Provide the [x, y] coordinate of the cell's center where the given text is located.  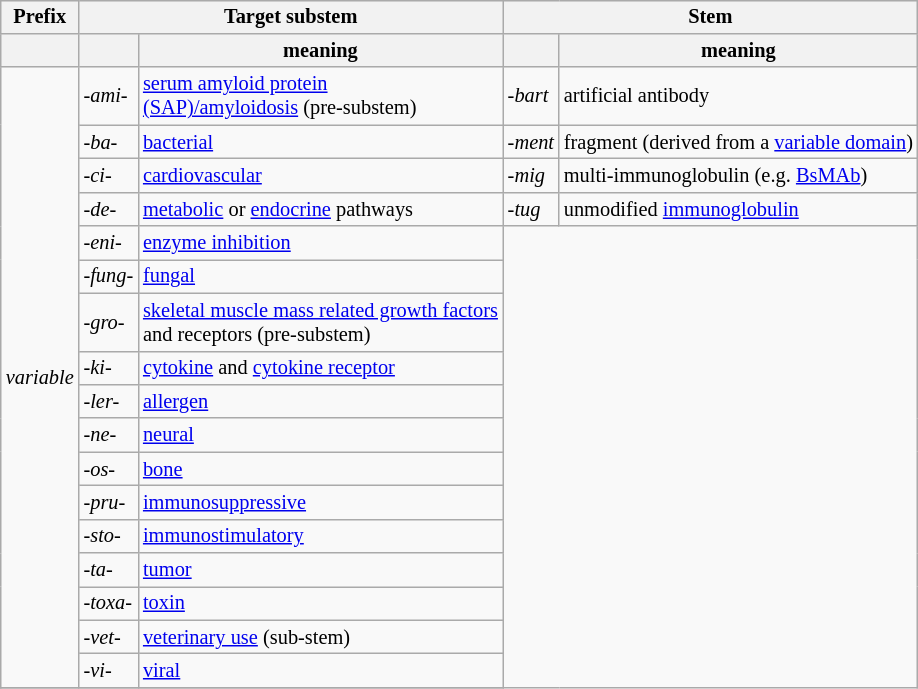
-vi- [109, 671]
immunosuppressive [320, 503]
Prefix [40, 17]
unmodified immunoglobulin [738, 209]
skeletal muscle mass related growth factorsand receptors (pre-substem) [320, 322]
Stem [710, 17]
-eni- [109, 243]
bone [320, 469]
immunostimulatory [320, 536]
toxin [320, 604]
-os- [109, 469]
enzyme inhibition [320, 243]
-sto- [109, 536]
cytokine and cytokine receptor [320, 368]
viral [320, 671]
-ba- [109, 142]
-gro- [109, 322]
fragment (derived from a variable domain) [738, 142]
tumor [320, 570]
-fung- [109, 277]
variable [40, 377]
-mig [531, 176]
artificial antibody [738, 96]
-vet- [109, 637]
-de- [109, 209]
metabolic or endocrine pathways [320, 209]
serum amyloid protein(SAP)/amyloidosis (pre-substem) [320, 96]
-ci- [109, 176]
fungal [320, 277]
-toxa- [109, 604]
veterinary use (sub-stem) [320, 637]
-ler- [109, 402]
-pru- [109, 503]
cardiovascular [320, 176]
-ami- [109, 96]
multi-immunoglobulin (e.g. BsMAb) [738, 176]
-tug [531, 209]
bacterial [320, 142]
allergen [320, 402]
-ment [531, 142]
-ki- [109, 368]
Target substem [291, 17]
neural [320, 435]
-ne- [109, 435]
-ta- [109, 570]
-bart [531, 96]
